Scan for the cell matching the given text and deliver its [X, Y] coordinate at center. 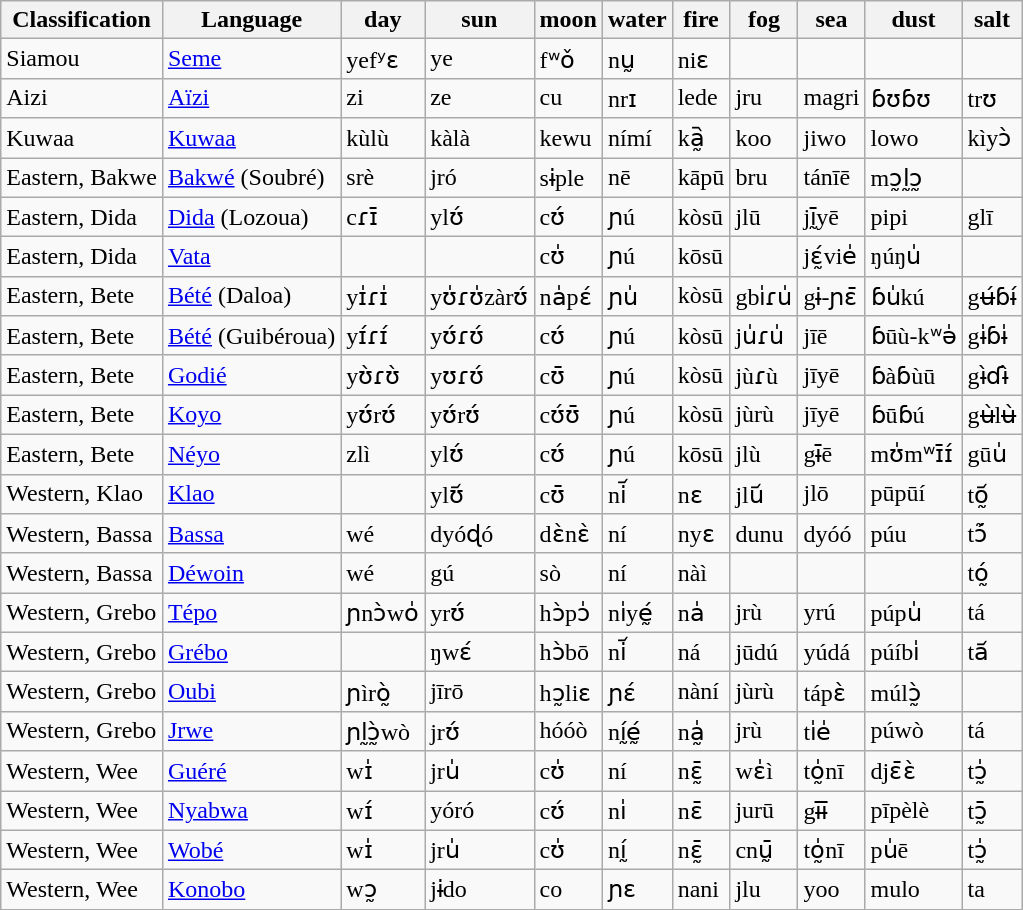
kewu [568, 138]
Bakwé (Soubré) [251, 178]
jḭ̄yē [832, 217]
cʊ́ʊ̄ [568, 415]
magri [832, 98]
ɓūù-kʷə̍ [914, 336]
Language [251, 20]
day [383, 20]
sɨple [568, 178]
yóró [480, 810]
sea [832, 20]
Siamou [82, 59]
kìyɔ̀ [992, 138]
na̰̍ [701, 731]
nàní [701, 692]
yʊ̀ɾʊ̀ [383, 375]
ze [480, 98]
ni̍ [637, 810]
jɨdo [480, 890]
jīrō [480, 692]
wɔ̰ [383, 890]
ɲɛ́ [637, 692]
yʊ̍ɾʊ̍zàrʊ́ [480, 296]
púu [914, 534]
srè [383, 178]
yɪ́ɾɪ́ [383, 336]
sò [568, 573]
gɨ-ɲɛ̄ [832, 296]
mʊ̍mʷɪ̄ɪ́ [914, 454]
niɛ [701, 59]
co [568, 890]
water [637, 20]
mɔ̰l̰ɔ̰ [914, 178]
Nyabwa [251, 810]
bru [764, 178]
ylʊ᷄ [480, 494]
ye [480, 59]
ŋúŋu̍ [914, 257]
Godié [251, 375]
yɪ̍ɾɪ̍ [383, 296]
trʊ [992, 98]
cɾɪ̄ [383, 217]
Néyo [251, 454]
múlɔ̰̀ [914, 692]
jlu᷄ [764, 494]
jlū [764, 217]
ɲɛ [637, 890]
nyɛ [701, 534]
gɨ̍ɓɨ̍ [992, 336]
gɨ̄ē [832, 454]
yʊ́ɾʊ́ [480, 336]
kāpū [701, 178]
jlō [832, 494]
Seme [251, 59]
fog [764, 20]
Jrwe [251, 731]
ta᷄ [992, 652]
nḭ́ [637, 850]
jlù [764, 454]
jrʊ́ [480, 731]
ɓu̍kú [914, 296]
ju̍ɾu̍ [764, 336]
fʷǒ [568, 59]
hɔ̀bō [568, 652]
lowo [914, 138]
gūu̍ [992, 454]
tápɛ̀ [832, 692]
nàì [701, 573]
púíbi̍ [914, 652]
tɔ̃́ [992, 534]
nṵ [637, 59]
jru [764, 98]
ka̰᷆ [701, 138]
koo [764, 138]
púpu̍ [914, 613]
púwò [914, 731]
yefʸɛ [383, 59]
ná [701, 652]
nɛ̄ [701, 810]
hɔ̀pɔ̍ [568, 613]
dyóɖó [480, 534]
Grébo [251, 652]
Tépo [251, 613]
Déwoin [251, 573]
salt [992, 20]
dyóó [832, 534]
ni̍yḛ́ [637, 613]
Bété (Guibéroua) [251, 336]
Dida (Lozoua) [251, 217]
Konobo [251, 890]
Bété (Daloa) [251, 296]
Aïzi [251, 98]
yrú [832, 613]
na̍pɛ́ [568, 296]
nɛ [701, 494]
tánīē [832, 178]
nrɪ [637, 98]
lede [701, 98]
ɲu̍ [637, 296]
yoo [832, 890]
glī [992, 217]
kùlù [383, 138]
Western, Klao [82, 494]
Eastern, Bakwe [82, 178]
gʉ́ɓɨ́ [992, 296]
yʊɾʊ́ [480, 375]
gʉ̀lʉ̀ [992, 415]
djɛ̄ɛ̀ [914, 771]
ɲnɔ̀wo̍ [383, 613]
cu [568, 98]
Klao [251, 494]
moon [568, 20]
ta [992, 890]
ti̍e̍ [832, 731]
fire [701, 20]
ɓàɓùū [914, 375]
cnṵ̄ [764, 850]
mulo [914, 890]
pīpèlè [914, 810]
nani [701, 890]
ɲìrò̰ [383, 692]
ɓūɓú [914, 415]
zlì [383, 454]
jùɾù [764, 375]
hóóò [568, 731]
Aizi [82, 98]
pu̍ē [914, 850]
sun [480, 20]
yúdá [832, 652]
to̰᷄ [992, 494]
Koyo [251, 415]
dunu [764, 534]
pūpūí [914, 494]
Classification [82, 20]
jiwo [832, 138]
ɓʊɓʊ [914, 98]
na̍ [701, 613]
pipi [914, 217]
gɨ̀ɗɨ̀ [992, 375]
Wobé [251, 850]
ɲl̰ɔ̰̀wò [383, 731]
nímí [637, 138]
gɨ̄ɨ̄ [832, 810]
wɪ́ [383, 810]
hɔ̰liɛ [568, 692]
ŋwɛ́ [480, 652]
jūdú [764, 652]
dɛ̀nɛ̀ [568, 534]
jlu [764, 890]
gú [480, 573]
yrʊ́ [480, 613]
dust [914, 20]
Oubi [251, 692]
nḭ́ḛ́ [637, 731]
zi [383, 98]
tɔ̰̄ [992, 810]
wɛ̍ì [764, 771]
nē [637, 178]
Vata [251, 257]
jīē [832, 336]
kàlà [480, 138]
tó̰ [992, 573]
gbi̍ɾu̍ [764, 296]
jró [480, 178]
jurū [764, 810]
Bassa [251, 534]
Guéré [251, 771]
jɛ̰́vie̍ [832, 257]
